Identify which cell holds the provided text, then report its (X, Y) central coordinate. 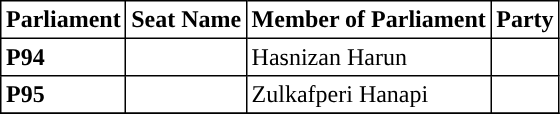
P94 (64, 57)
Party (525, 20)
Hasnizan Harun (368, 57)
Zulkafperi Hanapi (368, 95)
Seat Name (186, 20)
P95 (64, 95)
Parliament (64, 20)
Member of Parliament (368, 20)
